Provide the [X, Y] coordinate of the cell's center where the given text is located.  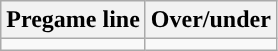
Over/under [210, 20]
Pregame line [74, 20]
